Capture the cell that displays the provided text and extract its (x, y) central coordinate. 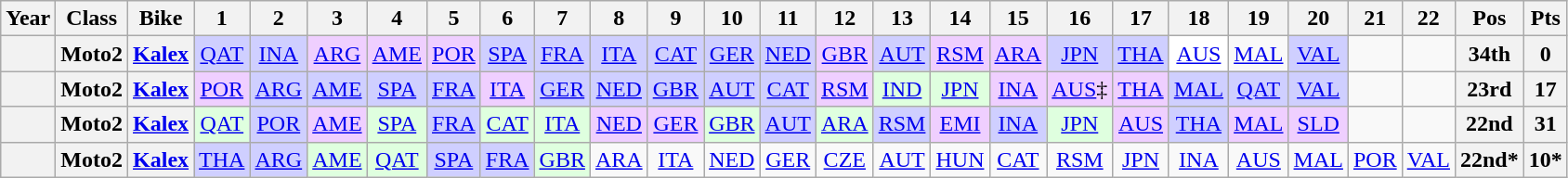
1 (222, 19)
34th (1489, 54)
Year (28, 19)
23rd (1489, 89)
9 (675, 19)
4 (397, 19)
22nd* (1489, 159)
Bike (162, 19)
0 (1546, 54)
14 (960, 19)
Class (92, 19)
8 (619, 19)
IND (902, 89)
13 (902, 19)
HUN (960, 159)
16 (1079, 19)
31 (1546, 124)
3 (337, 19)
22nd (1489, 124)
CZE (844, 159)
18 (1198, 19)
2 (279, 19)
22 (1429, 19)
5 (454, 19)
12 (844, 19)
10 (732, 19)
7 (562, 19)
20 (1318, 19)
10* (1546, 159)
AUS‡ (1079, 89)
19 (1259, 19)
11 (788, 19)
15 (1018, 19)
Pos (1489, 19)
EMI (960, 124)
SLD (1318, 124)
21 (1375, 19)
Pts (1546, 19)
6 (507, 19)
